Output the [X, Y] coordinate of the center of the cell containing the given text.  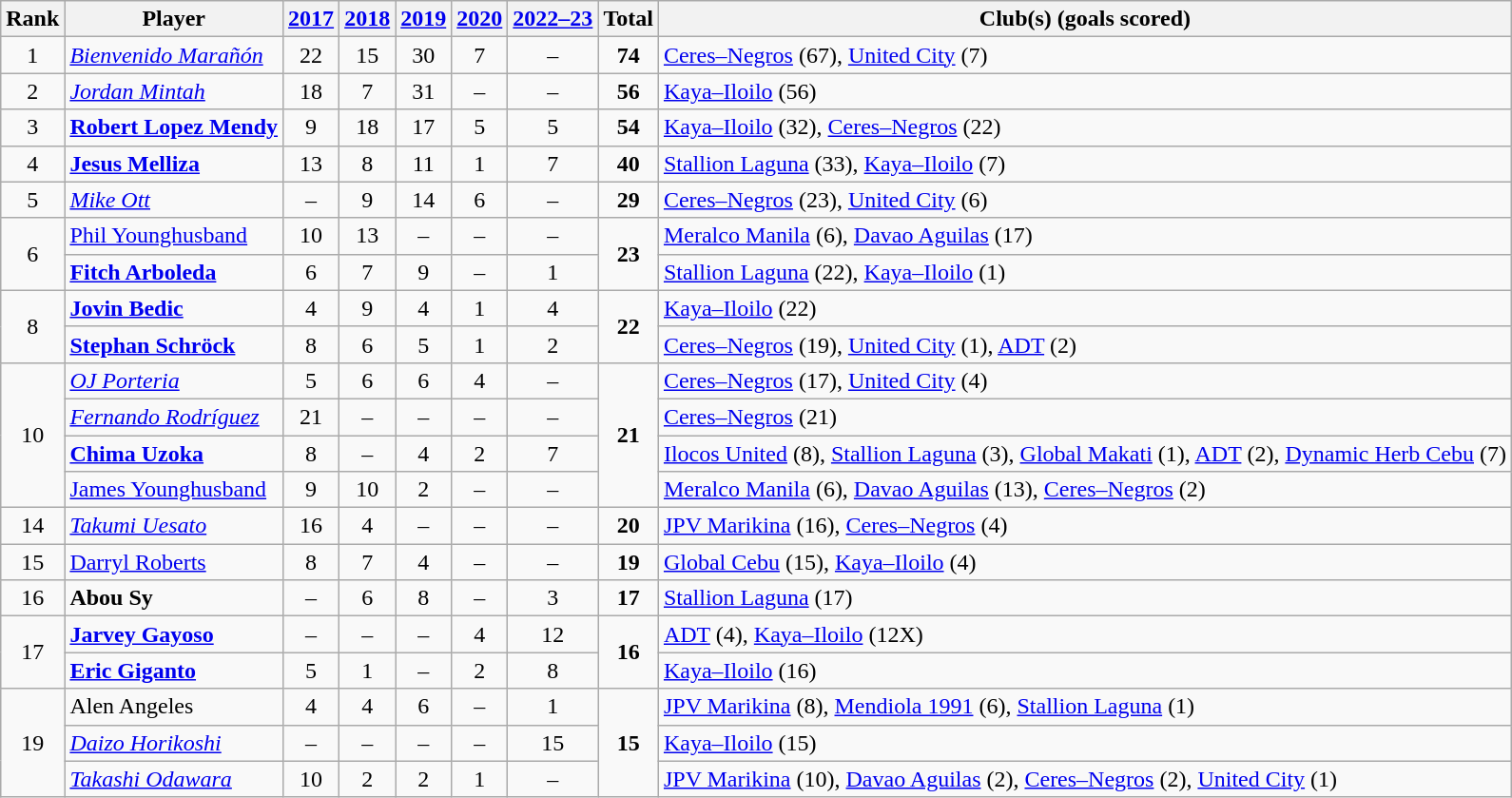
2020 [479, 19]
JPV Marikina (16), Ceres–Negros (4) [1084, 526]
2018 [367, 19]
Kaya–Iloilo (56) [1084, 91]
Kaya–Iloilo (32), Ceres–Negros (22) [1084, 127]
Phil Younghusband [174, 236]
Chima Uzoka [174, 454]
Mike Ott [174, 200]
20 [629, 526]
Meralco Manila (6), Davao Aguilas (17) [1084, 236]
ADT (4), Kaya–Iloilo (12X) [1084, 634]
Total [629, 19]
Alen Angeles [174, 707]
Global Cebu (15), Kaya–Iloilo (4) [1084, 562]
Ceres–Negros (17), United City (4) [1084, 380]
Jordan Mintah [174, 91]
Abou Sy [174, 598]
Daizo Horikoshi [174, 743]
Stephan Schröck [174, 344]
JPV Marikina (8), Mendiola 1991 (6), Stallion Laguna (1) [1084, 707]
Darryl Roberts [174, 562]
31 [424, 91]
James Younghusband [174, 490]
Bienvenido Marañón [174, 55]
Takumi Uesato [174, 526]
54 [629, 127]
Ceres–Negros (21) [1084, 417]
Ceres–Negros (19), United City (1), ADT (2) [1084, 344]
Ceres–Negros (67), United City (7) [1084, 55]
Kaya–Iloilo (16) [1084, 671]
40 [629, 164]
Player [174, 19]
Stallion Laguna (33), Kaya–Iloilo (7) [1084, 164]
2019 [424, 19]
Jarvey Gayoso [174, 634]
Meralco Manila (6), Davao Aguilas (13), Ceres–Negros (2) [1084, 490]
Club(s) (goals scored) [1084, 19]
Stallion Laguna (22), Kaya–Iloilo (1) [1084, 272]
2017 [312, 19]
Jovin Bedic [174, 308]
74 [629, 55]
11 [424, 164]
Kaya–Iloilo (22) [1084, 308]
Fernando Rodríguez [174, 417]
Ceres–Negros (23), United City (6) [1084, 200]
JPV Marikina (10), Davao Aguilas (2), Ceres–Negros (2), United City (1) [1084, 779]
Jesus Melliza [174, 164]
29 [629, 200]
Kaya–Iloilo (15) [1084, 743]
2022–23 [553, 19]
30 [424, 55]
12 [553, 634]
Robert Lopez Mendy [174, 127]
Eric Giganto [174, 671]
23 [629, 254]
Fitch Arboleda [174, 272]
Ilocos United (8), Stallion Laguna (3), Global Makati (1), ADT (2), Dynamic Herb Cebu (7) [1084, 454]
OJ Porteria [174, 380]
56 [629, 91]
Stallion Laguna (17) [1084, 598]
Takashi Odawara [174, 779]
Rank [32, 19]
